For the text-containing cell, return its midpoint in [X, Y] coordinate format. 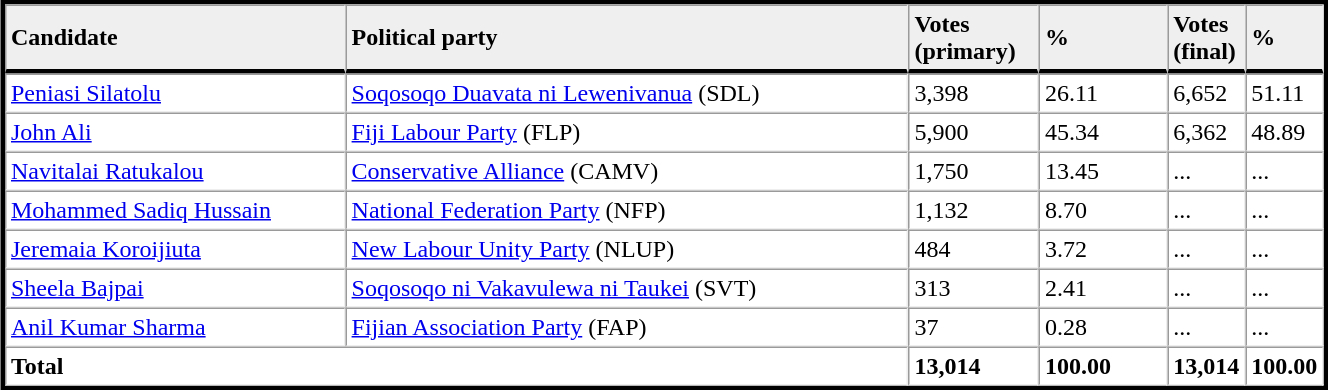
Fijian Association Party (FAP) [628, 328]
5,900 [974, 132]
1,750 [974, 172]
Peniasi Silatolu [176, 94]
1,132 [974, 210]
6,652 [1206, 94]
John Ali [176, 132]
313 [974, 288]
3,398 [974, 94]
48.89 [1284, 132]
Political party [628, 38]
Anil Kumar Sharma [176, 328]
Conservative Alliance (CAMV) [628, 172]
Total [456, 366]
Sheela Bajpai [176, 288]
2.41 [1103, 288]
51.11 [1284, 94]
National Federation Party (NFP) [628, 210]
8.70 [1103, 210]
Candidate [176, 38]
13.45 [1103, 172]
0.28 [1103, 328]
Votes(final) [1206, 38]
Navitalai Ratukalou [176, 172]
484 [974, 250]
6,362 [1206, 132]
3.72 [1103, 250]
Soqosoqo ni Vakavulewa ni Taukei (SVT) [628, 288]
Soqosoqo Duavata ni Lewenivanua (SDL) [628, 94]
Fiji Labour Party (FLP) [628, 132]
37 [974, 328]
26.11 [1103, 94]
Votes(primary) [974, 38]
New Labour Unity Party (NLUP) [628, 250]
45.34 [1103, 132]
Mohammed Sadiq Hussain [176, 210]
Jeremaia Koroijiuta [176, 250]
